Locate the cell with the specified text and output its [X, Y] center coordinate. 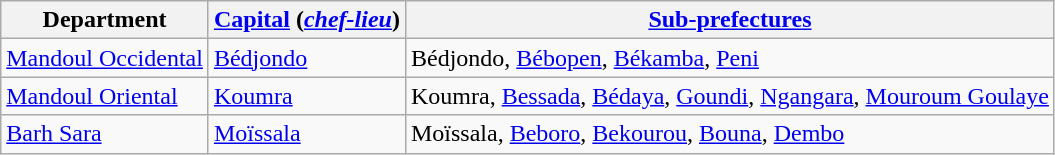
Department [105, 20]
Bédjondo, Bébopen, Békamba, Peni [730, 58]
Sub-prefectures [730, 20]
Mandoul Oriental [105, 96]
Bédjondo [306, 58]
Moïssala, Beboro, Bekourou, Bouna, Dembo [730, 134]
Mandoul Occidental [105, 58]
Capital (chef-lieu) [306, 20]
Koumra, Bessada, Bédaya, Goundi, Ngangara, Mouroum Goulaye [730, 96]
Barh Sara [105, 134]
Koumra [306, 96]
Moïssala [306, 134]
